Find where the given text appears and provide that cell's center as (X, Y) coordinate. 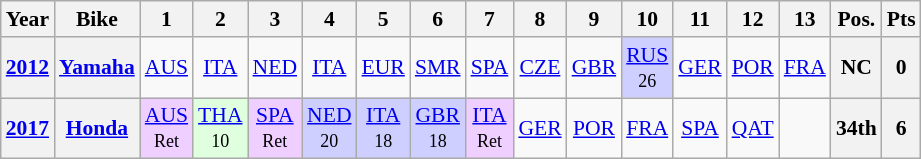
2012 (28, 68)
1 (166, 19)
3 (275, 19)
Bike (97, 19)
Year (28, 19)
5 (384, 19)
AUSRet (166, 128)
EUR (384, 68)
CZE (540, 68)
12 (753, 19)
RUS26 (647, 68)
ITARet (490, 128)
7 (490, 19)
Pts (902, 19)
THA10 (220, 128)
NED20 (329, 128)
0 (902, 68)
GBR18 (438, 128)
2017 (28, 128)
10 (647, 19)
11 (700, 19)
QAT (753, 128)
Honda (97, 128)
9 (594, 19)
Yamaha (97, 68)
SMR (438, 68)
Pos. (856, 19)
8 (540, 19)
13 (805, 19)
4 (329, 19)
SPARet (275, 128)
ITA18 (384, 128)
GBR (594, 68)
NED (275, 68)
AUS (166, 68)
34th (856, 128)
NC (856, 68)
2 (220, 19)
